Identify which cell holds the provided text, then report its [x, y] central coordinate. 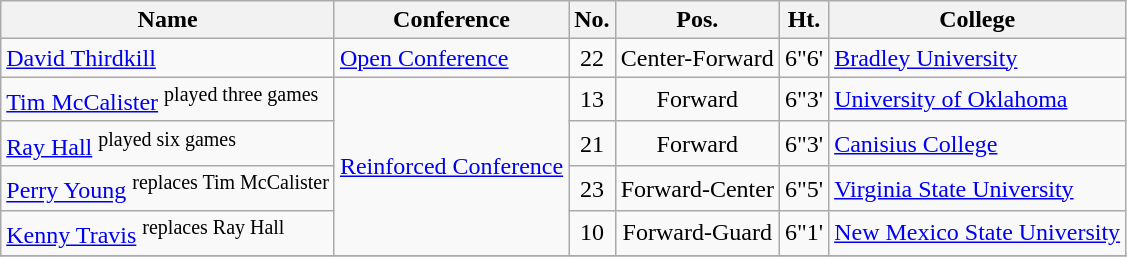
Open Conference [451, 58]
David Thirdkill [168, 58]
6"1' [804, 234]
6"6' [804, 58]
Forward-Center [697, 188]
Perry Young replaces Tim McCalister [168, 188]
Center-Forward [697, 58]
Canisius College [978, 144]
College [978, 20]
Reinforced Conference [451, 166]
23 [592, 188]
13 [592, 100]
No. [592, 20]
6"5' [804, 188]
New Mexico State University [978, 234]
22 [592, 58]
21 [592, 144]
Conference [451, 20]
Bradley University [978, 58]
University of Oklahoma [978, 100]
Ray Hall played six games [168, 144]
Forward-Guard [697, 234]
Pos. [697, 20]
Name [168, 20]
Tim McCalister played three games [168, 100]
Virginia State University [978, 188]
Kenny Travis replaces Ray Hall [168, 234]
Ht. [804, 20]
10 [592, 234]
